From the cell containing the given text, extract its center point as [x, y] coordinate. 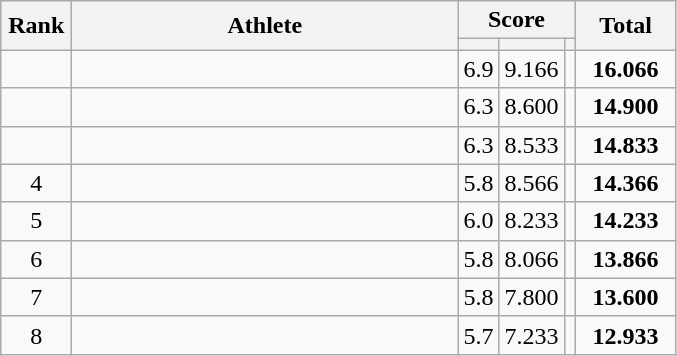
6.0 [478, 221]
Rank [36, 26]
14.833 [626, 145]
9.166 [532, 69]
5 [36, 221]
13.866 [626, 259]
Score [516, 20]
16.066 [626, 69]
14.366 [626, 183]
14.233 [626, 221]
5.7 [478, 335]
8.066 [532, 259]
8.233 [532, 221]
12.933 [626, 335]
8.533 [532, 145]
14.900 [626, 107]
Athlete [265, 26]
8 [36, 335]
8.566 [532, 183]
13.600 [626, 297]
6.9 [478, 69]
8.600 [532, 107]
6 [36, 259]
4 [36, 183]
7 [36, 297]
7.800 [532, 297]
Total [626, 26]
7.233 [532, 335]
